Identify which cell holds the provided text, then report its [x, y] central coordinate. 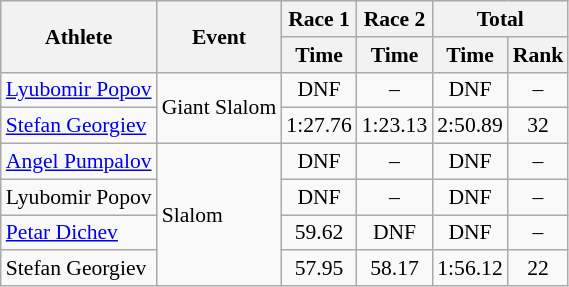
Race 1 [318, 19]
Event [220, 36]
59.62 [318, 233]
Race 2 [394, 19]
Rank [538, 55]
Giant Slalom [220, 108]
2:50.89 [470, 126]
57.95 [318, 269]
Slalom [220, 215]
1:27.76 [318, 126]
22 [538, 269]
1:56.12 [470, 269]
Total [500, 19]
1:23.13 [394, 126]
Angel Pumpalov [79, 162]
58.17 [394, 269]
32 [538, 126]
Athlete [79, 36]
Petar Dichev [79, 233]
